Locate the cell with the specified text and output its (x, y) center coordinate. 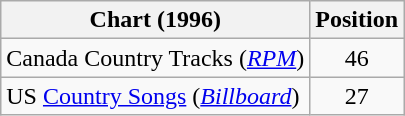
46 (357, 58)
Position (357, 20)
27 (357, 96)
Chart (1996) (156, 20)
US Country Songs (Billboard) (156, 96)
Canada Country Tracks (RPM) (156, 58)
